For the text-containing cell, return its midpoint in (x, y) coordinate format. 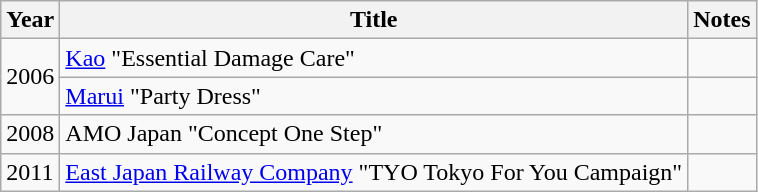
Marui "Party Dress" (374, 96)
Year (30, 20)
AMO Japan "Concept One Step" (374, 134)
2008 (30, 134)
Notes (722, 20)
East Japan Railway Company "TYO Tokyo For You Campaign" (374, 172)
Kao "Essential Damage Care" (374, 58)
2006 (30, 77)
Title (374, 20)
2011 (30, 172)
